Search for the cell housing the specified text and yield its [X, Y] center coordinate. 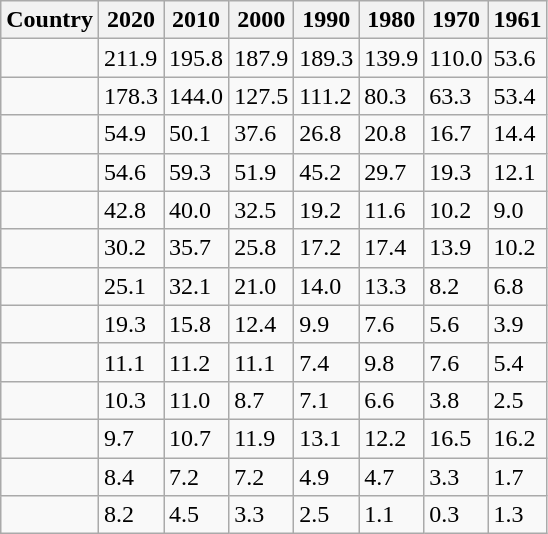
7.4 [326, 362]
14.0 [326, 286]
9.0 [518, 210]
Country [50, 20]
139.9 [392, 58]
13.9 [456, 248]
1980 [392, 20]
5.4 [518, 362]
54.6 [130, 172]
13.1 [326, 438]
80.3 [392, 96]
12.1 [518, 172]
3.9 [518, 324]
14.4 [518, 134]
1.7 [518, 477]
1970 [456, 20]
16.2 [518, 438]
10.7 [196, 438]
8.4 [130, 477]
9.8 [392, 362]
178.3 [130, 96]
110.0 [456, 58]
0.3 [456, 515]
8.7 [262, 400]
26.8 [326, 134]
144.0 [196, 96]
50.1 [196, 134]
1961 [518, 20]
12.4 [262, 324]
30.2 [130, 248]
40.0 [196, 210]
53.6 [518, 58]
2010 [196, 20]
16.7 [456, 134]
32.5 [262, 210]
211.9 [130, 58]
1990 [326, 20]
187.9 [262, 58]
29.7 [392, 172]
53.4 [518, 96]
11.6 [392, 210]
21.0 [262, 286]
4.5 [196, 515]
37.6 [262, 134]
3.8 [456, 400]
4.9 [326, 477]
63.3 [456, 96]
17.4 [392, 248]
13.3 [392, 286]
9.9 [326, 324]
15.8 [196, 324]
7.1 [326, 400]
35.7 [196, 248]
1.3 [518, 515]
1.1 [392, 515]
25.1 [130, 286]
11.2 [196, 362]
11.0 [196, 400]
32.1 [196, 286]
20.8 [392, 134]
45.2 [326, 172]
25.8 [262, 248]
6.8 [518, 286]
12.2 [392, 438]
5.6 [456, 324]
51.9 [262, 172]
189.3 [326, 58]
4.7 [392, 477]
42.8 [130, 210]
111.2 [326, 96]
127.5 [262, 96]
6.6 [392, 400]
2020 [130, 20]
2000 [262, 20]
16.5 [456, 438]
54.9 [130, 134]
19.2 [326, 210]
59.3 [196, 172]
195.8 [196, 58]
17.2 [326, 248]
9.7 [130, 438]
11.9 [262, 438]
10.3 [130, 400]
